Locate the cell with the specified text and output its [x, y] center coordinate. 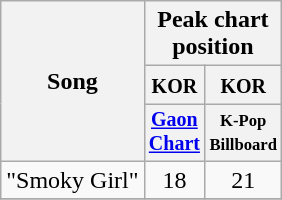
"Smoky Girl" [72, 180]
Song [72, 82]
18 [174, 180]
K-Pop Billboard [244, 132]
Gaon Chart [174, 132]
Peak chart position [213, 34]
21 [244, 180]
